Scan for the cell matching the given text and deliver its (X, Y) coordinate at center. 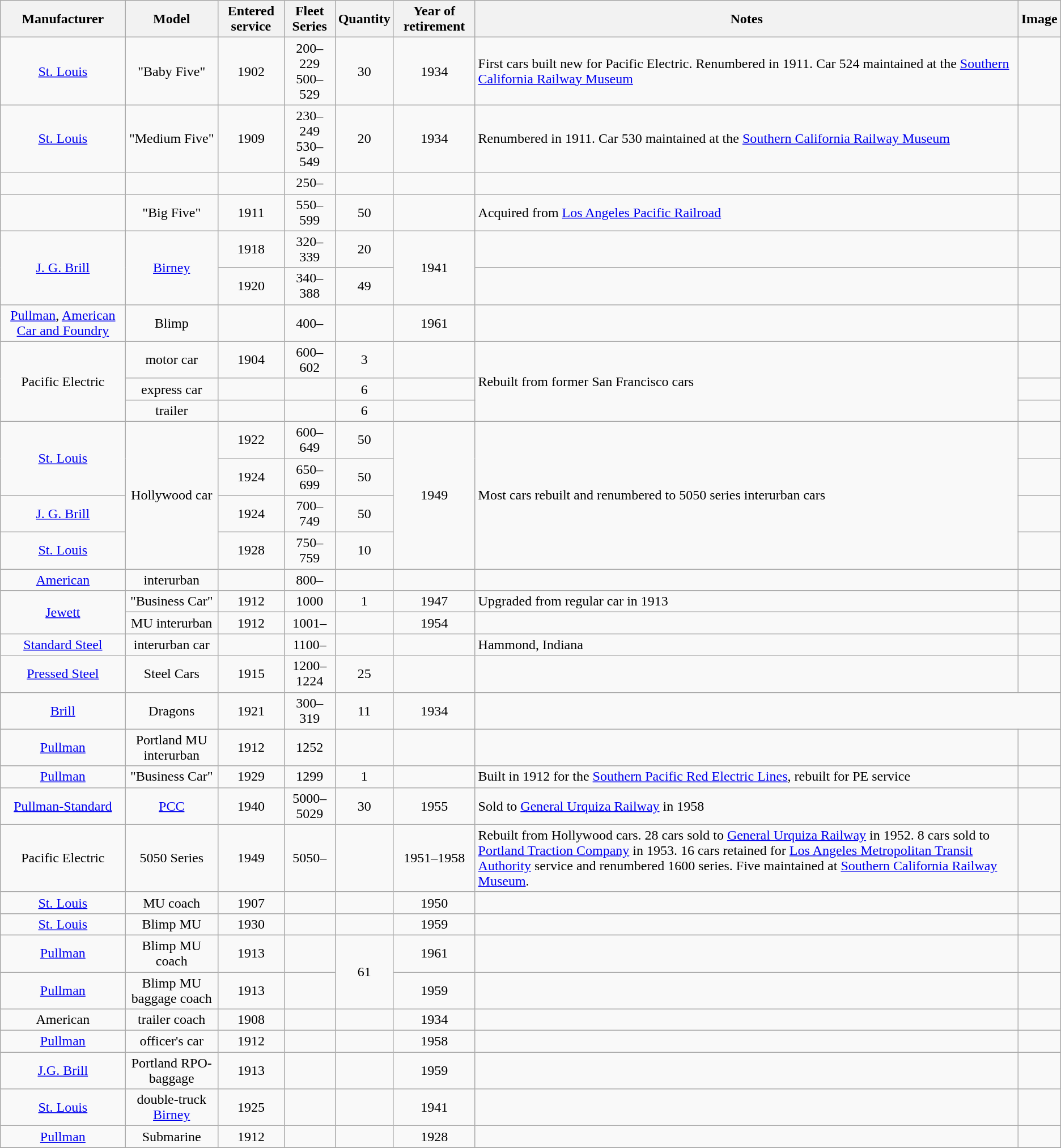
340–388 (309, 286)
Hollywood car (172, 495)
Year of retirement (434, 19)
"Baby Five" (172, 71)
Upgraded from regular car in 1913 (746, 601)
5050 Series (172, 858)
officer's car (172, 1041)
1922 (251, 440)
Renumbered in 1911. Car 530 maintained at the Southern California Railway Museum (746, 138)
1940 (251, 806)
1947 (434, 601)
600–602 (309, 359)
Jewett (63, 612)
25 (364, 673)
800– (309, 580)
1918 (251, 249)
Quantity (364, 19)
"Medium Five" (172, 138)
61 (364, 972)
Sold to General Urquiza Railway in 1958 (746, 806)
400– (309, 323)
"Big Five" (172, 212)
Hammond, Indiana (746, 645)
Pullman, American Car and Foundry (63, 323)
double-truck Birney (172, 1108)
Portland RPO-baggage (172, 1070)
Image (1039, 19)
650–699 (309, 476)
Model (172, 19)
1908 (251, 1020)
Pressed Steel (63, 673)
Rebuilt from former San Francisco cars (746, 381)
Entered service (251, 19)
J.G. Brill (63, 1070)
Dragons (172, 711)
1920 (251, 286)
Acquired from Los Angeles Pacific Railroad (746, 212)
express car (172, 389)
Pullman-Standard (63, 806)
PCC (172, 806)
interurban car (172, 645)
Portland MU interurban (172, 747)
1902 (251, 71)
1950 (434, 903)
1915 (251, 673)
1958 (434, 1041)
Standard Steel (63, 645)
10 (364, 551)
1299 (309, 777)
200–229500–529 (309, 71)
750–759 (309, 551)
Steel Cars (172, 673)
1100– (309, 645)
Submarine (172, 1137)
11 (364, 711)
1911 (251, 212)
Manufacturer (63, 19)
Brill (63, 711)
Fleet Series (309, 19)
Most cars rebuilt and renumbered to 5050 series interurban cars (746, 495)
Blimp MU baggage coach (172, 990)
trailer coach (172, 1020)
1930 (251, 924)
1929 (251, 777)
Blimp MU (172, 924)
230–249530–549 (309, 138)
1909 (251, 138)
250– (309, 183)
interurban (172, 580)
1252 (309, 747)
MU interurban (172, 623)
300–319 (309, 711)
1904 (251, 359)
320–339 (309, 249)
700–749 (309, 514)
1955 (434, 806)
1000 (309, 601)
49 (364, 286)
550–599 (309, 212)
MU coach (172, 903)
1925 (251, 1108)
1921 (251, 711)
Blimp MU coach (172, 954)
3 (364, 359)
600–649 (309, 440)
trailer (172, 410)
1907 (251, 903)
5000–5029 (309, 806)
1954 (434, 623)
1200–1224 (309, 673)
Blimp (172, 323)
First cars built new for Pacific Electric. Renumbered in 1911. Car 524 maintained at the Southern California Railway Museum (746, 71)
motor car (172, 359)
5050– (309, 858)
1951–1958 (434, 858)
Built in 1912 for the Southern Pacific Red Electric Lines, rebuilt for PE service (746, 777)
Birney (172, 268)
1001– (309, 623)
Notes (746, 19)
